Capture the cell that displays the provided text and extract its (x, y) central coordinate. 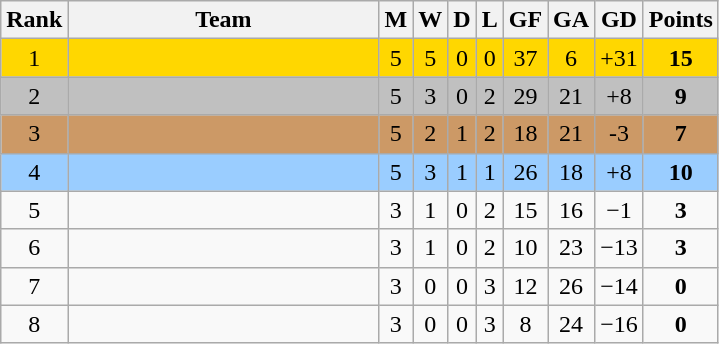
Points (680, 20)
12 (525, 286)
9 (680, 96)
4 (34, 172)
L (490, 20)
+31 (620, 58)
GF (525, 20)
24 (572, 324)
-3 (620, 134)
M (396, 20)
29 (525, 96)
23 (572, 248)
Rank (34, 20)
−13 (620, 248)
16 (572, 210)
D (462, 20)
GD (620, 20)
Team (224, 20)
W (430, 20)
37 (525, 58)
−1 (620, 210)
GA (572, 20)
−16 (620, 324)
−14 (620, 286)
